Find where the given text appears and provide that cell's center as (x, y) coordinate. 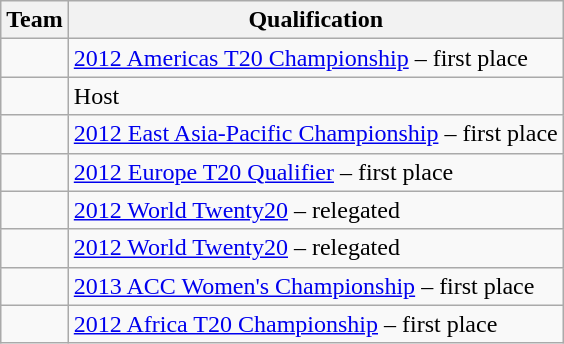
2012 Europe T20 Qualifier – first place (316, 172)
Team (35, 20)
2013 ACC Women's Championship – first place (316, 286)
2012 Americas T20 Championship – first place (316, 58)
Host (316, 96)
2012 Africa T20 Championship – first place (316, 324)
2012 East Asia-Pacific Championship – first place (316, 134)
Qualification (316, 20)
